Provide the (x, y) coordinate of the cell's center where the given text is located.  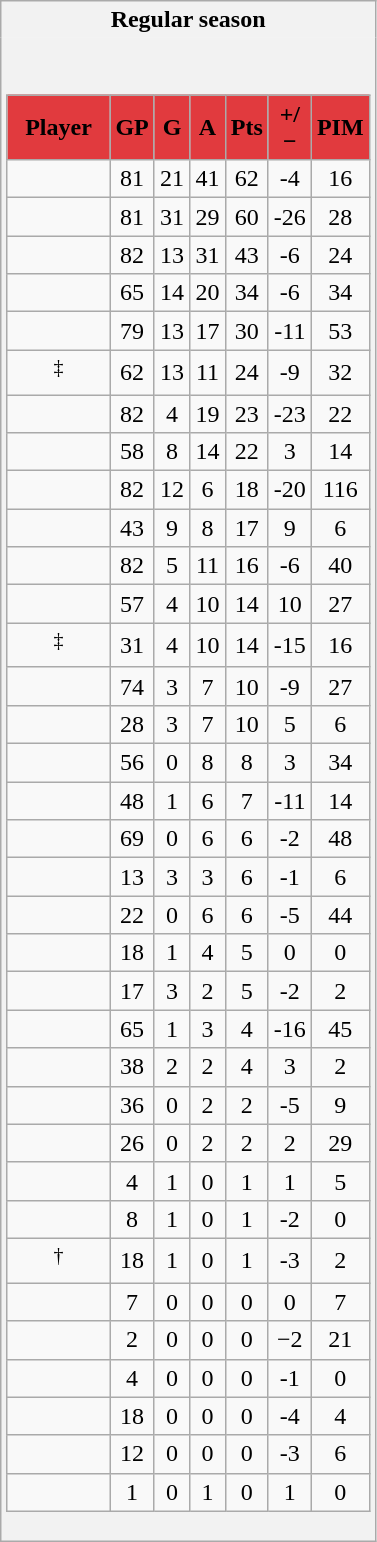
79 (132, 331)
Regular season (188, 20)
45 (340, 1029)
GP (132, 128)
PIM (340, 128)
40 (340, 566)
56 (132, 763)
116 (340, 490)
58 (132, 452)
† (58, 1260)
Pts (246, 128)
+/− (290, 128)
41 (208, 179)
36 (132, 1105)
G (172, 128)
19 (208, 414)
38 (132, 1067)
32 (340, 372)
-16 (290, 1029)
-15 (290, 646)
74 (132, 686)
20 (208, 293)
−2 (290, 1340)
44 (340, 915)
53 (340, 331)
Player (58, 128)
-20 (290, 490)
-23 (290, 414)
30 (246, 331)
-26 (290, 217)
26 (132, 1143)
57 (132, 604)
A (208, 128)
69 (132, 839)
23 (246, 414)
60 (246, 217)
